Identify which cell holds the provided text, then report its (X, Y) central coordinate. 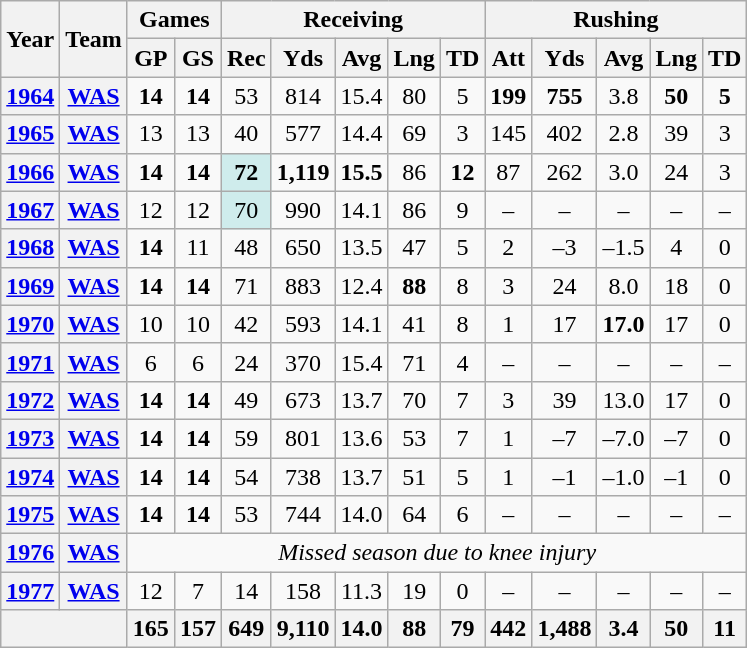
Att (508, 58)
157 (198, 629)
GS (198, 58)
9,110 (303, 629)
2.8 (624, 134)
80 (414, 96)
42 (246, 324)
87 (508, 172)
17.0 (624, 324)
577 (303, 134)
673 (303, 400)
1973 (30, 438)
41 (414, 324)
1975 (30, 515)
1965 (30, 134)
649 (246, 629)
2 (508, 248)
165 (150, 629)
69 (414, 134)
3.0 (624, 172)
Receiving (352, 20)
40 (246, 134)
1977 (30, 591)
79 (462, 629)
47 (414, 248)
814 (303, 96)
GP (150, 58)
14.4 (362, 134)
59 (246, 438)
13.6 (362, 438)
158 (303, 591)
15.5 (362, 172)
990 (303, 210)
48 (246, 248)
Year (30, 39)
1968 (30, 248)
755 (564, 96)
13.0 (624, 400)
64 (414, 515)
11.3 (362, 591)
Rushing (616, 20)
12.4 (362, 286)
8.0 (624, 286)
3.8 (624, 96)
1964 (30, 96)
593 (303, 324)
883 (303, 286)
Team (94, 39)
370 (303, 362)
1967 (30, 210)
13.5 (362, 248)
1,119 (303, 172)
Games (174, 20)
72 (246, 172)
199 (508, 96)
402 (564, 134)
–1.0 (624, 477)
19 (414, 591)
801 (303, 438)
9 (462, 210)
738 (303, 477)
1970 (30, 324)
Rec (246, 58)
262 (564, 172)
442 (508, 629)
1972 (30, 400)
1969 (30, 286)
1974 (30, 477)
49 (246, 400)
744 (303, 515)
1966 (30, 172)
145 (508, 134)
–1.5 (624, 248)
54 (246, 477)
3.4 (624, 629)
650 (303, 248)
1976 (30, 553)
1,488 (564, 629)
18 (676, 286)
–3 (564, 248)
1971 (30, 362)
51 (414, 477)
Missed season due to knee injury (437, 553)
–7.0 (624, 438)
